From the cell containing the given text, extract its center point as (X, Y) coordinate. 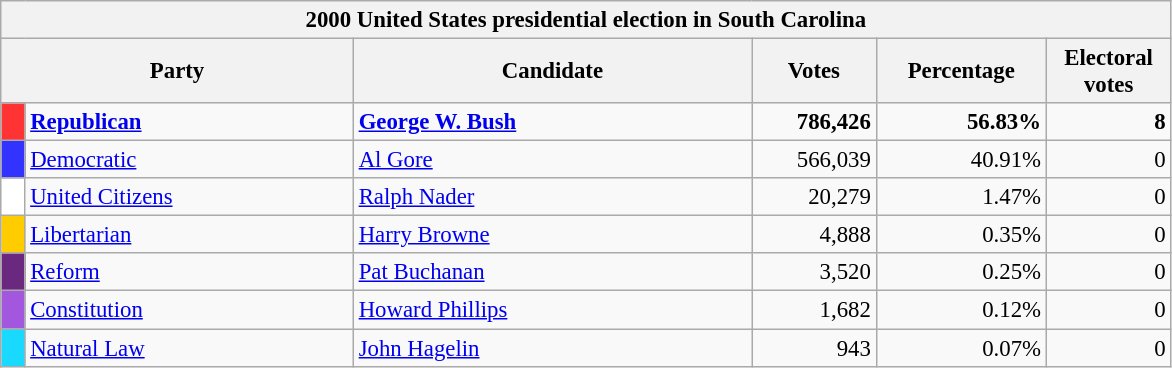
0.25% (961, 273)
Democratic (189, 160)
Libertarian (189, 235)
Natural Law (189, 348)
Republican (189, 122)
20,279 (814, 197)
Reform (189, 273)
John Hagelin (552, 348)
Votes (814, 72)
943 (814, 348)
Constitution (189, 310)
40.91% (961, 160)
Pat Buchanan (552, 273)
56.83% (961, 122)
566,039 (814, 160)
1,682 (814, 310)
United Citizens (189, 197)
Electoral votes (1108, 72)
1.47% (961, 197)
8 (1108, 122)
Candidate (552, 72)
Ralph Nader (552, 197)
Harry Browne (552, 235)
786,426 (814, 122)
4,888 (814, 235)
Howard Phillips (552, 310)
0.07% (961, 348)
0.35% (961, 235)
0.12% (961, 310)
2000 United States presidential election in South Carolina (586, 20)
Party (178, 72)
George W. Bush (552, 122)
Percentage (961, 72)
3,520 (814, 273)
Al Gore (552, 160)
